Pinpoint the cell where the given text exists, returning its (X, Y) midpoint coordinate. 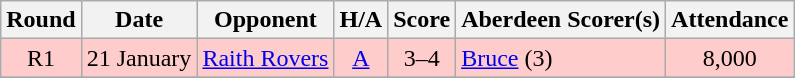
Opponent (266, 20)
Date (139, 20)
A (361, 58)
Bruce (3) (561, 58)
3–4 (422, 58)
Round (41, 20)
21 January (139, 58)
Score (422, 20)
H/A (361, 20)
8,000 (730, 58)
Attendance (730, 20)
Raith Rovers (266, 58)
Aberdeen Scorer(s) (561, 20)
R1 (41, 58)
